Find where the given text appears and provide that cell's center as [X, Y] coordinate. 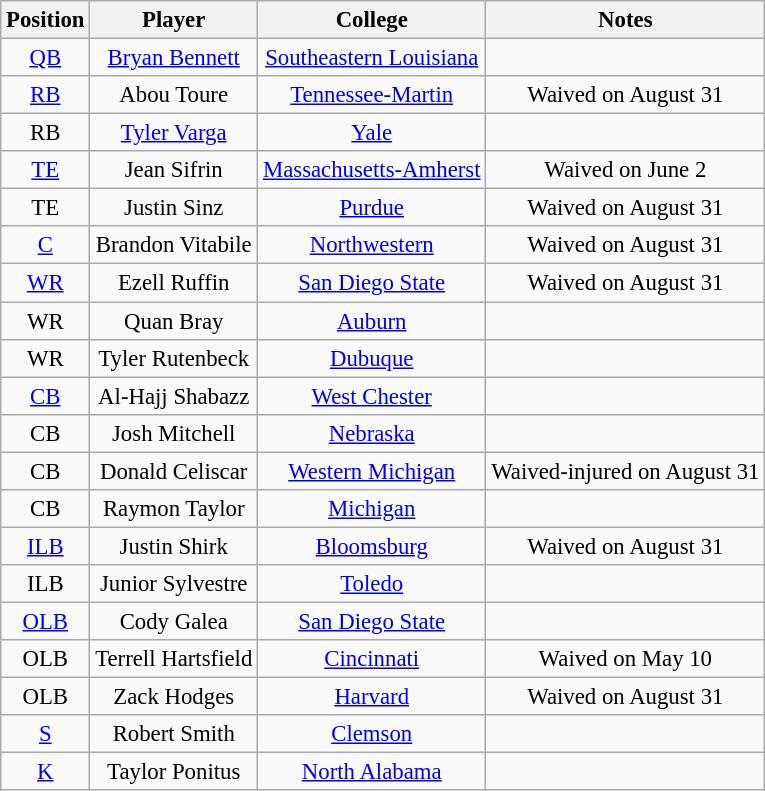
Terrell Hartsfield [174, 659]
Taylor Ponitus [174, 772]
Yale [372, 133]
North Alabama [372, 772]
West Chester [372, 396]
Ezell Ruffin [174, 283]
Nebraska [372, 433]
Cody Galea [174, 621]
Brandon Vitabile [174, 245]
Tennessee-Martin [372, 95]
Michigan [372, 509]
Al-Hajj Shabazz [174, 396]
Zack Hodges [174, 697]
QB [46, 58]
Tyler Varga [174, 133]
C [46, 245]
S [46, 734]
Western Michigan [372, 471]
College [372, 20]
Bryan Bennett [174, 58]
Waived on June 2 [626, 170]
Junior Sylvestre [174, 584]
Waived-injured on August 31 [626, 471]
Justin Sinz [174, 208]
Raymon Taylor [174, 509]
Waived on May 10 [626, 659]
Justin Shirk [174, 546]
Cincinnati [372, 659]
Toledo [372, 584]
Position [46, 20]
K [46, 772]
Tyler Rutenbeck [174, 358]
Josh Mitchell [174, 433]
Harvard [372, 697]
Dubuque [372, 358]
Massachusetts-Amherst [372, 170]
Donald Celiscar [174, 471]
Clemson [372, 734]
Purdue [372, 208]
Northwestern [372, 245]
Jean Sifrin [174, 170]
Auburn [372, 321]
Player [174, 20]
Notes [626, 20]
Quan Bray [174, 321]
Robert Smith [174, 734]
Southeastern Louisiana [372, 58]
Bloomsburg [372, 546]
Abou Toure [174, 95]
